Identify which cell holds the provided text, then report its (X, Y) central coordinate. 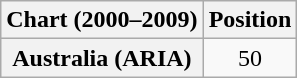
Australia (ARIA) (102, 58)
50 (250, 58)
Position (250, 20)
Chart (2000–2009) (102, 20)
